Provide the (x, y) coordinate of the cell's center where the given text is located.  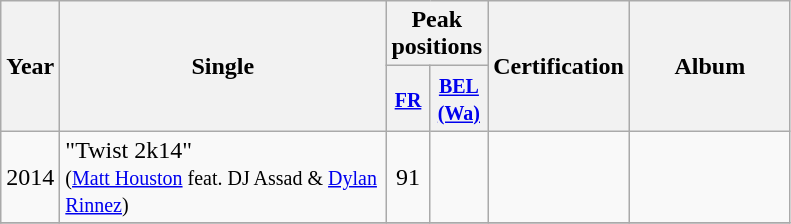
Single (223, 66)
Certification (559, 66)
Peak positions (437, 34)
Album (710, 66)
2014 (30, 177)
BEL (Wa) (458, 98)
FR (408, 98)
91 (408, 177)
"Twist 2k14" (Matt Houston feat. DJ Assad & Dylan Rinnez) (223, 177)
Year (30, 66)
